Determine the (X, Y) coordinate at the center of the cell enclosing the given text.  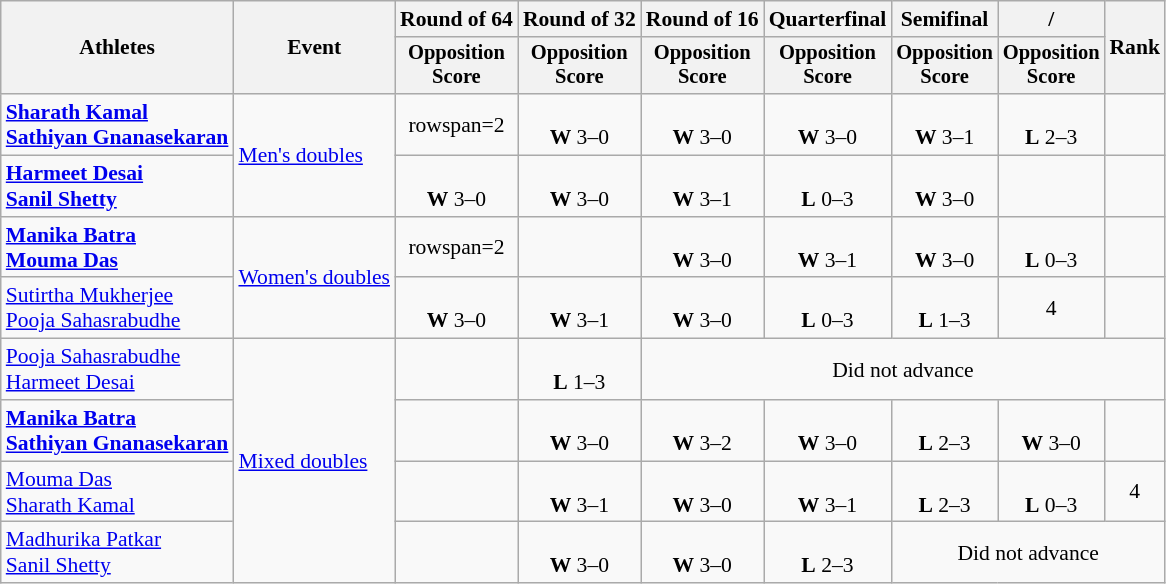
Sutirtha MukherjeePooja Sahasrabudhe (118, 308)
Round of 16 (702, 19)
Semifinal (944, 19)
Men's doubles (314, 155)
Sharath KamalSathiyan Gnanasekaran (118, 124)
Mouma DasSharath Kamal (118, 492)
Manika BatraSathiyan Gnanasekaran (118, 430)
Athletes (118, 48)
Pooja SahasrabudheHarmeet Desai (118, 370)
Quarterfinal (828, 19)
W 3–2 (702, 430)
Round of 64 (456, 19)
Mixed doubles (314, 461)
Rank (1134, 48)
/ (1052, 19)
Madhurika PatkarSanil Shetty (118, 552)
Women's doubles (314, 278)
Round of 32 (580, 19)
Manika BatraMouma Das (118, 248)
Event (314, 48)
Harmeet DesaiSanil Shetty (118, 186)
